Determine the (x, y) coordinate at the center of the cell enclosing the given text.  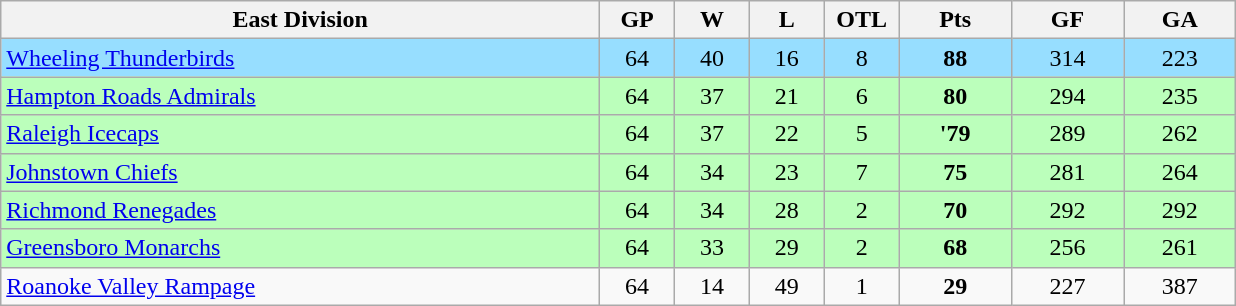
22 (786, 134)
88 (955, 58)
'79 (955, 134)
33 (712, 248)
7 (862, 172)
75 (955, 172)
314 (1067, 58)
5 (862, 134)
Richmond Renegades (300, 210)
235 (1180, 96)
Raleigh Icecaps (300, 134)
261 (1180, 248)
289 (1067, 134)
227 (1067, 286)
21 (786, 96)
70 (955, 210)
387 (1180, 286)
49 (786, 286)
80 (955, 96)
256 (1067, 248)
40 (712, 58)
L (786, 20)
223 (1180, 58)
Johnstown Chiefs (300, 172)
14 (712, 286)
6 (862, 96)
GP (638, 20)
281 (1067, 172)
GF (1067, 20)
294 (1067, 96)
GA (1180, 20)
264 (1180, 172)
262 (1180, 134)
OTL (862, 20)
W (712, 20)
Wheeling Thunderbirds (300, 58)
16 (786, 58)
Roanoke Valley Rampage (300, 286)
23 (786, 172)
Pts (955, 20)
Hampton Roads Admirals (300, 96)
East Division (300, 20)
68 (955, 248)
8 (862, 58)
Greensboro Monarchs (300, 248)
1 (862, 286)
28 (786, 210)
